Search for the cell housing the specified text and yield its (X, Y) center coordinate. 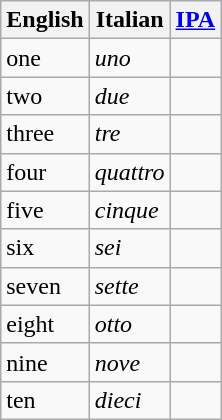
Italian (130, 20)
nove (130, 362)
dieci (130, 400)
sei (130, 248)
IPA (196, 20)
tre (130, 134)
three (45, 134)
five (45, 210)
otto (130, 324)
eight (45, 324)
due (130, 96)
uno (130, 58)
English (45, 20)
quattro (130, 172)
one (45, 58)
nine (45, 362)
seven (45, 286)
two (45, 96)
cinque (130, 210)
sette (130, 286)
four (45, 172)
six (45, 248)
ten (45, 400)
